For the text-containing cell, return its midpoint in [x, y] coordinate format. 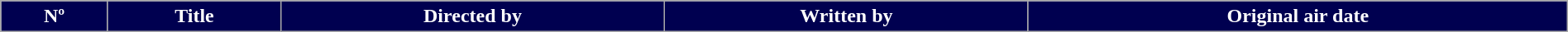
Title [194, 16]
Original air date [1298, 16]
Directed by [473, 16]
Nº [55, 16]
Written by [846, 16]
